For the text-containing cell, return its midpoint in [x, y] coordinate format. 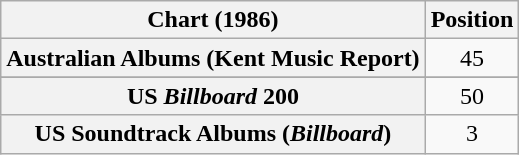
Position [472, 20]
Australian Albums (Kent Music Report) [213, 58]
US Billboard 200 [213, 96]
50 [472, 96]
US Soundtrack Albums (Billboard) [213, 134]
Chart (1986) [213, 20]
45 [472, 58]
3 [472, 134]
